Return [x, y] of the center of cell containing provided text 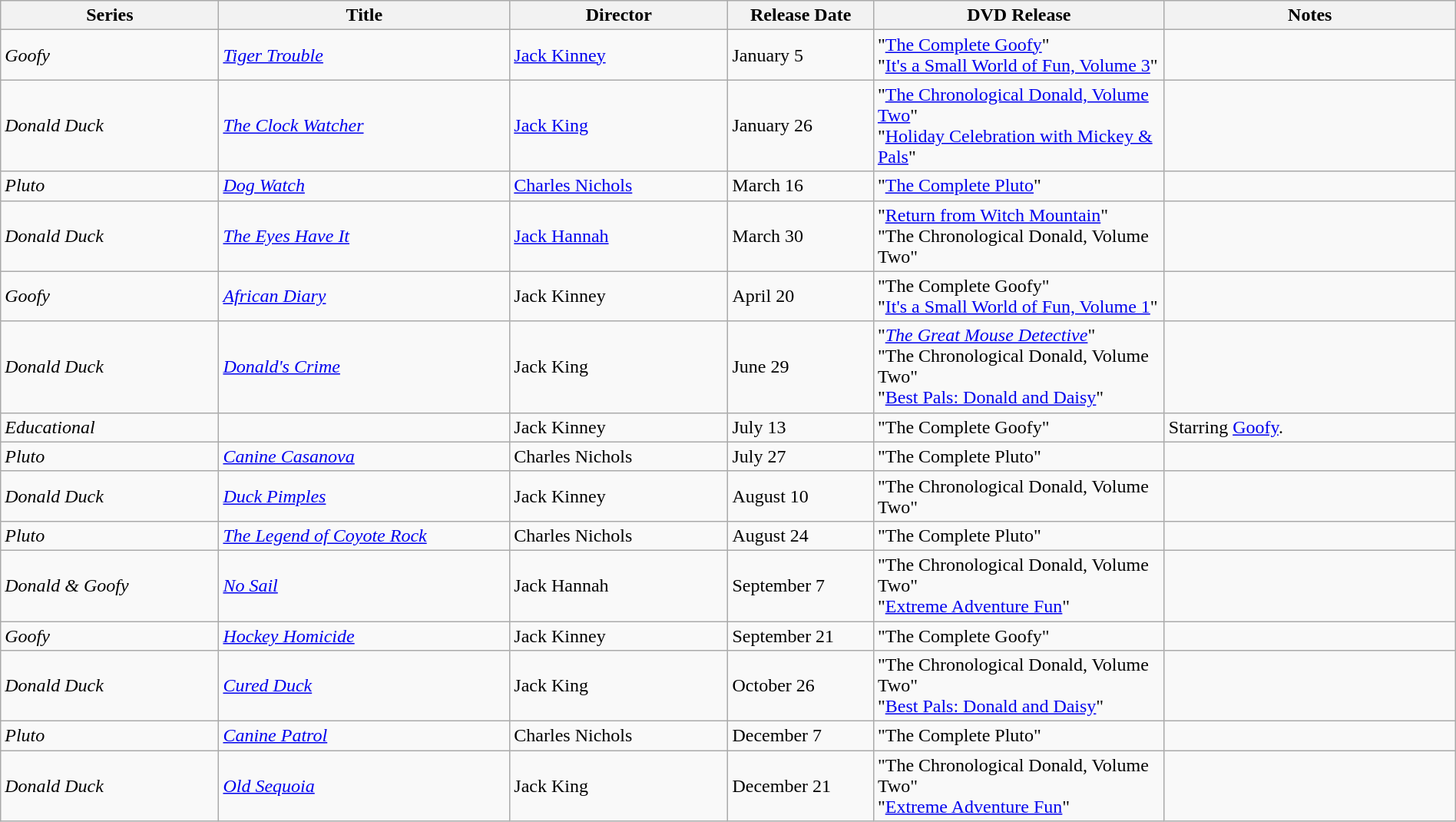
Old Sequoia [364, 786]
"The Chronological Donald, Volume Two" "Best Pals: Donald and Daisy" [1018, 686]
Educational [110, 427]
April 20 [800, 297]
September 7 [800, 585]
Cured Duck [364, 686]
Starring Goofy. [1310, 427]
Hockey Homicide [364, 635]
Donald's Crime [364, 367]
Notes [1310, 15]
"The Chronological Donald, Volume Two" "Holiday Celebration with Mickey & Pals" [1018, 126]
No Sail [364, 585]
"The Complete Goofy" "It's a Small World of Fun, Volume 3" [1018, 55]
Canine Casanova [364, 456]
Tiger Trouble [364, 55]
Duck Pimples [364, 496]
Series [110, 15]
October 26 [800, 686]
"The Complete Goofy" "It's a Small World of Fun, Volume 1" [1018, 297]
January 26 [800, 126]
July 27 [800, 456]
"The Great Mouse Detective" "The Chronological Donald, Volume Two" "Best Pals: Donald and Daisy" [1018, 367]
Director [619, 15]
December 7 [800, 736]
African Diary [364, 297]
DVD Release [1018, 15]
December 21 [800, 786]
June 29 [800, 367]
"The Chronological Donald, Volume Two" [1018, 496]
March 30 [800, 236]
The Eyes Have It [364, 236]
Release Date [800, 15]
Donald & Goofy [110, 585]
Dog Watch [364, 186]
August 10 [800, 496]
January 5 [800, 55]
July 13 [800, 427]
August 24 [800, 535]
Title [364, 15]
September 21 [800, 635]
March 16 [800, 186]
The Legend of Coyote Rock [364, 535]
The Clock Watcher [364, 126]
Canine Patrol [364, 736]
"Return from Witch Mountain" "The Chronological Donald, Volume Two" [1018, 236]
